Detect which cell encompasses the target text, then output its [X, Y] center coordinate. 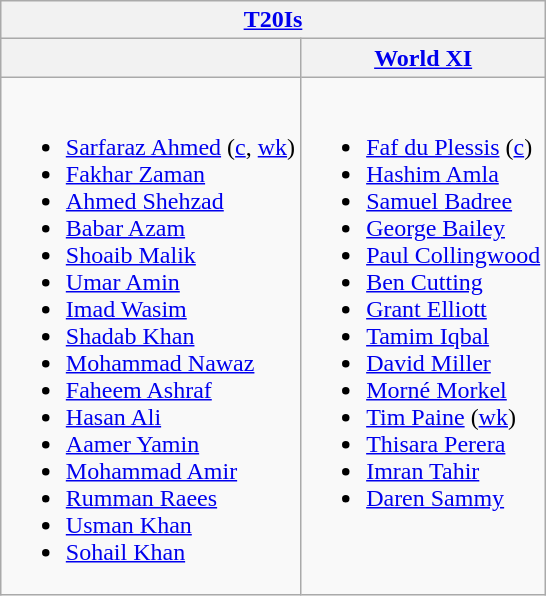
T20Is [272, 20]
World XI [424, 58]
